Scan for the cell matching the given text and deliver its [x, y] coordinate at center. 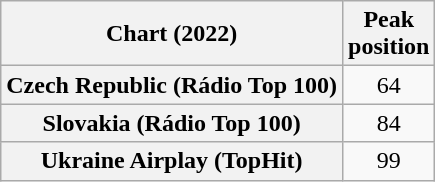
99 [389, 161]
84 [389, 123]
Peakposition [389, 34]
Slovakia (Rádio Top 100) [172, 123]
Czech Republic (Rádio Top 100) [172, 85]
Ukraine Airplay (TopHit) [172, 161]
Chart (2022) [172, 34]
64 [389, 85]
